Search for the cell housing the specified text and yield its (X, Y) center coordinate. 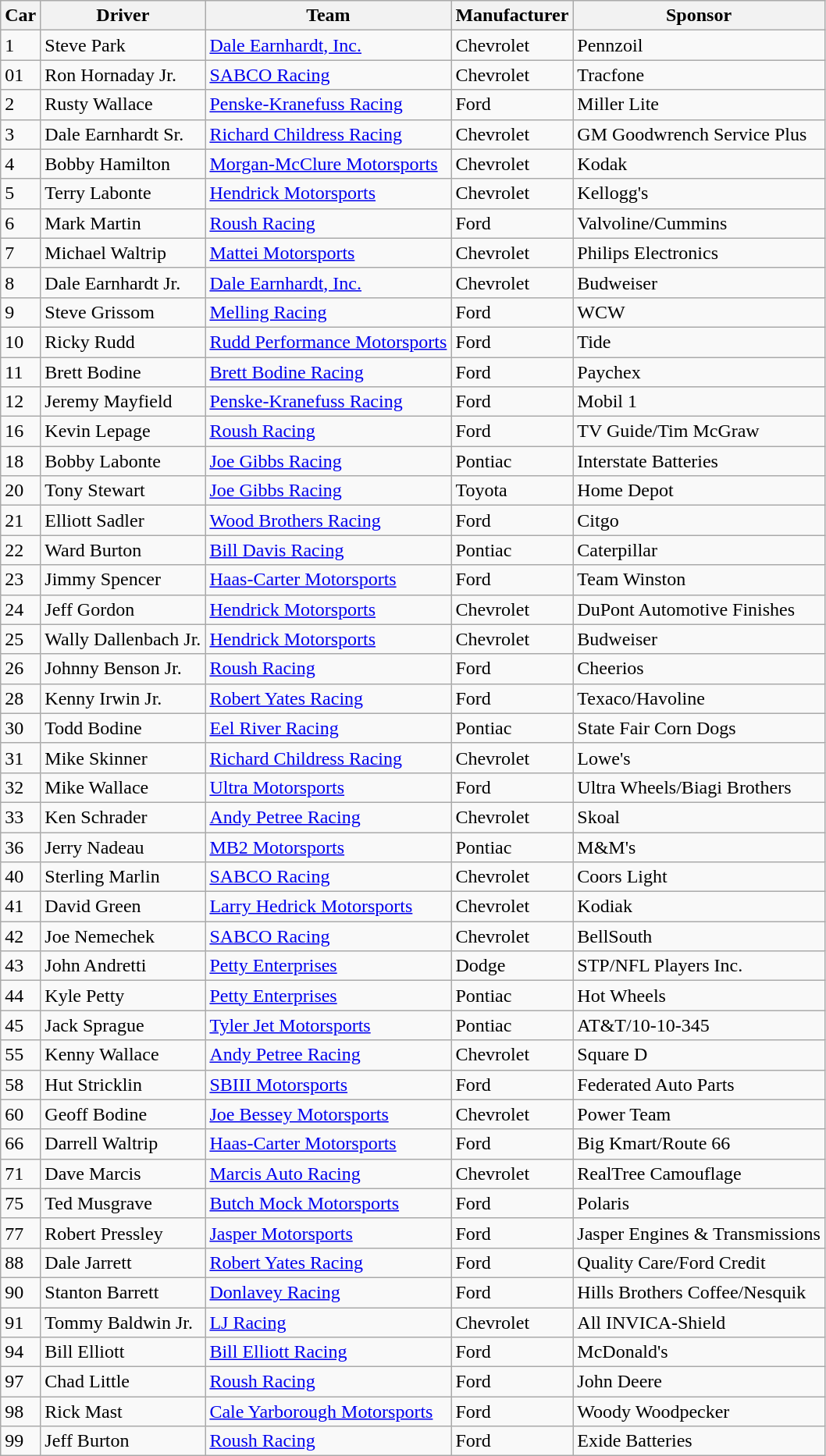
Kenny Irwin Jr. (123, 698)
LJ Racing (328, 1323)
9 (20, 312)
Federated Auto Parts (699, 1085)
Tyler Jet Motorsports (328, 1025)
Stanton Barrett (123, 1292)
Kevin Lepage (123, 431)
5 (20, 194)
88 (20, 1262)
Tracfone (699, 75)
Dave Marcis (123, 1174)
11 (20, 372)
Cheerios (699, 669)
Citgo (699, 520)
99 (20, 1441)
Cale Yarborough Motorsports (328, 1412)
Johnny Benson Jr. (123, 669)
Tide (699, 342)
Morgan-McClure Motorsports (328, 164)
Larry Hedrick Motorsports (328, 907)
6 (20, 223)
Philips Electronics (699, 253)
Ron Hornaday Jr. (123, 75)
Hut Stricklin (123, 1085)
71 (20, 1174)
Texaco/Havoline (699, 698)
Jack Sprague (123, 1025)
Valvoline/Cummins (699, 223)
Wood Brothers Racing (328, 520)
Brett Bodine (123, 372)
Ultra Motorsports (328, 787)
McDonald's (699, 1352)
Bill Elliott (123, 1352)
Jeremy Mayfield (123, 402)
Toyota (512, 491)
Sterling Marlin (123, 877)
Chad Little (123, 1382)
44 (20, 996)
Dale Jarrett (123, 1262)
Donlavey Racing (328, 1292)
Marcis Auto Racing (328, 1174)
90 (20, 1292)
Rick Mast (123, 1412)
WCW (699, 312)
94 (20, 1352)
RealTree Camouflage (699, 1174)
Square D (699, 1055)
25 (20, 639)
Team Winston (699, 580)
Manufacturer (512, 16)
45 (20, 1025)
Bill Elliott Racing (328, 1352)
Tony Stewart (123, 491)
23 (20, 580)
Melling Racing (328, 312)
10 (20, 342)
Car (20, 16)
Ricky Rudd (123, 342)
John Deere (699, 1382)
58 (20, 1085)
Ultra Wheels/Biagi Brothers (699, 787)
Mobil 1 (699, 402)
Miller Lite (699, 105)
77 (20, 1233)
All INVICA-Shield (699, 1323)
Skoal (699, 817)
Jasper Motorsports (328, 1233)
Ward Burton (123, 550)
Brett Bodine Racing (328, 372)
Caterpillar (699, 550)
3 (20, 134)
Jimmy Spencer (123, 580)
Rudd Performance Motorsports (328, 342)
31 (20, 758)
Home Depot (699, 491)
Team (328, 16)
36 (20, 847)
Jeff Burton (123, 1441)
Lowe's (699, 758)
40 (20, 877)
Quality Care/Ford Credit (699, 1262)
State Fair Corn Dogs (699, 728)
Sponsor (699, 16)
DuPont Automotive Finishes (699, 609)
16 (20, 431)
Bill Davis Racing (328, 550)
98 (20, 1412)
Ken Schrader (123, 817)
Coors Light (699, 877)
Geoff Bodine (123, 1114)
Kyle Petty (123, 996)
Wally Dallenbach Jr. (123, 639)
Jeff Gordon (123, 609)
Darrell Waltrip (123, 1144)
Jerry Nadeau (123, 847)
Bobby Hamilton (123, 164)
Driver (123, 16)
24 (20, 609)
66 (20, 1144)
Woody Woodpecker (699, 1412)
Kodak (699, 164)
John Andretti (123, 966)
Mattei Motorsports (328, 253)
STP/NFL Players Inc. (699, 966)
Mike Wallace (123, 787)
Dale Earnhardt Sr. (123, 134)
26 (20, 669)
55 (20, 1055)
Kenny Wallace (123, 1055)
MB2 Motorsports (328, 847)
42 (20, 936)
Joe Nemechek (123, 936)
Mike Skinner (123, 758)
Steve Park (123, 45)
Hot Wheels (699, 996)
Dale Earnhardt Jr. (123, 282)
21 (20, 520)
12 (20, 402)
Mark Martin (123, 223)
Todd Bodine (123, 728)
Joe Bessey Motorsports (328, 1114)
1 (20, 45)
Exide Batteries (699, 1441)
30 (20, 728)
Big Kmart/Route 66 (699, 1144)
Elliott Sadler (123, 520)
TV Guide/Tim McGraw (699, 431)
Polaris (699, 1203)
Steve Grissom (123, 312)
91 (20, 1323)
4 (20, 164)
Dodge (512, 966)
20 (20, 491)
28 (20, 698)
18 (20, 461)
Rusty Wallace (123, 105)
SBIII Motorsports (328, 1085)
AT&T/10-10-345 (699, 1025)
32 (20, 787)
60 (20, 1114)
BellSouth (699, 936)
Hills Brothers Coffee/Nesquik (699, 1292)
22 (20, 550)
Power Team (699, 1114)
Pennzoil (699, 45)
David Green (123, 907)
GM Goodwrench Service Plus (699, 134)
Kellogg's (699, 194)
Kodiak (699, 907)
41 (20, 907)
43 (20, 966)
Terry Labonte (123, 194)
8 (20, 282)
Tommy Baldwin Jr. (123, 1323)
M&M's (699, 847)
Ted Musgrave (123, 1203)
01 (20, 75)
7 (20, 253)
Eel River Racing (328, 728)
75 (20, 1203)
Bobby Labonte (123, 461)
Butch Mock Motorsports (328, 1203)
Jasper Engines & Transmissions (699, 1233)
97 (20, 1382)
33 (20, 817)
Robert Pressley (123, 1233)
Michael Waltrip (123, 253)
2 (20, 105)
Paychex (699, 372)
Interstate Batteries (699, 461)
